Output the [x, y] coordinate of the center of the cell containing the given text.  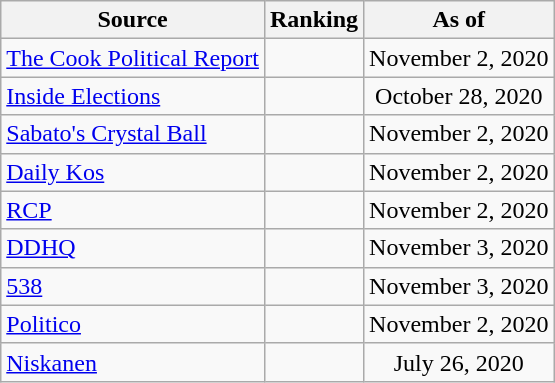
DDHQ [133, 248]
RCP [133, 210]
October 28, 2020 [459, 96]
Inside Elections [133, 96]
July 26, 2020 [459, 362]
Sabato's Crystal Ball [133, 134]
As of [459, 20]
Politico [133, 324]
Daily Kos [133, 172]
Source [133, 20]
Ranking [314, 20]
The Cook Political Report [133, 58]
538 [133, 286]
Niskanen [133, 362]
